Locate the cell with the specified text and output its [X, Y] center coordinate. 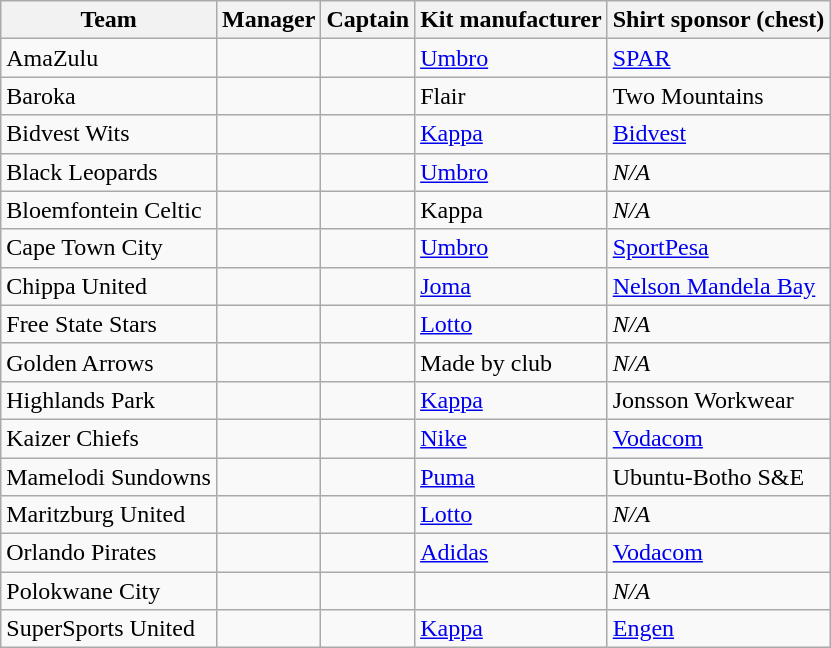
Puma [512, 477]
Made by club [512, 362]
Manager [268, 20]
Joma [512, 286]
Highlands Park [109, 400]
Team [109, 20]
Bidvest Wits [109, 134]
Adidas [512, 553]
Baroka [109, 96]
AmaZulu [109, 58]
SportPesa [718, 248]
Free State Stars [109, 324]
Engen [718, 629]
Jonsson Workwear [718, 400]
Ubuntu-Botho S&E [718, 477]
Golden Arrows [109, 362]
Chippa United [109, 286]
Maritzburg United [109, 515]
Nelson Mandela Bay [718, 286]
Two Mountains [718, 96]
SuperSports United [109, 629]
Flair [512, 96]
Black Leopards [109, 172]
Shirt sponsor (chest) [718, 20]
Polokwane City [109, 591]
Kit manufacturer [512, 20]
Mamelodi Sundowns [109, 477]
Cape Town City [109, 248]
Orlando Pirates [109, 553]
SPAR [718, 58]
Captain [368, 20]
Bloemfontein Celtic [109, 210]
Nike [512, 438]
Bidvest [718, 134]
Kaizer Chiefs [109, 438]
